Return the (x, y) coordinate for the center point of the cell that contains the specified text.  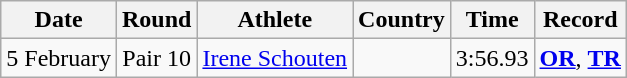
Pair 10 (156, 58)
Time (492, 20)
Round (156, 20)
OR, TR (580, 58)
Athlete (275, 20)
Date (59, 20)
5 February (59, 58)
Country (402, 20)
3:56.93 (492, 58)
Record (580, 20)
Irene Schouten (275, 58)
